Locate the cell with the specified text and output its [X, Y] center coordinate. 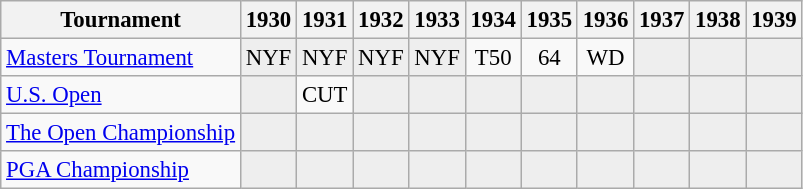
PGA Championship [121, 170]
1936 [605, 20]
64 [549, 58]
CUT [325, 95]
WD [605, 58]
1931 [325, 20]
1930 [268, 20]
The Open Championship [121, 133]
1937 [662, 20]
1933 [437, 20]
Masters Tournament [121, 58]
1935 [549, 20]
U.S. Open [121, 95]
1938 [718, 20]
1934 [493, 20]
1939 [774, 20]
1932 [381, 20]
Tournament [121, 20]
T50 [493, 58]
